Output the (X, Y) coordinate of the center of the cell containing the given text.  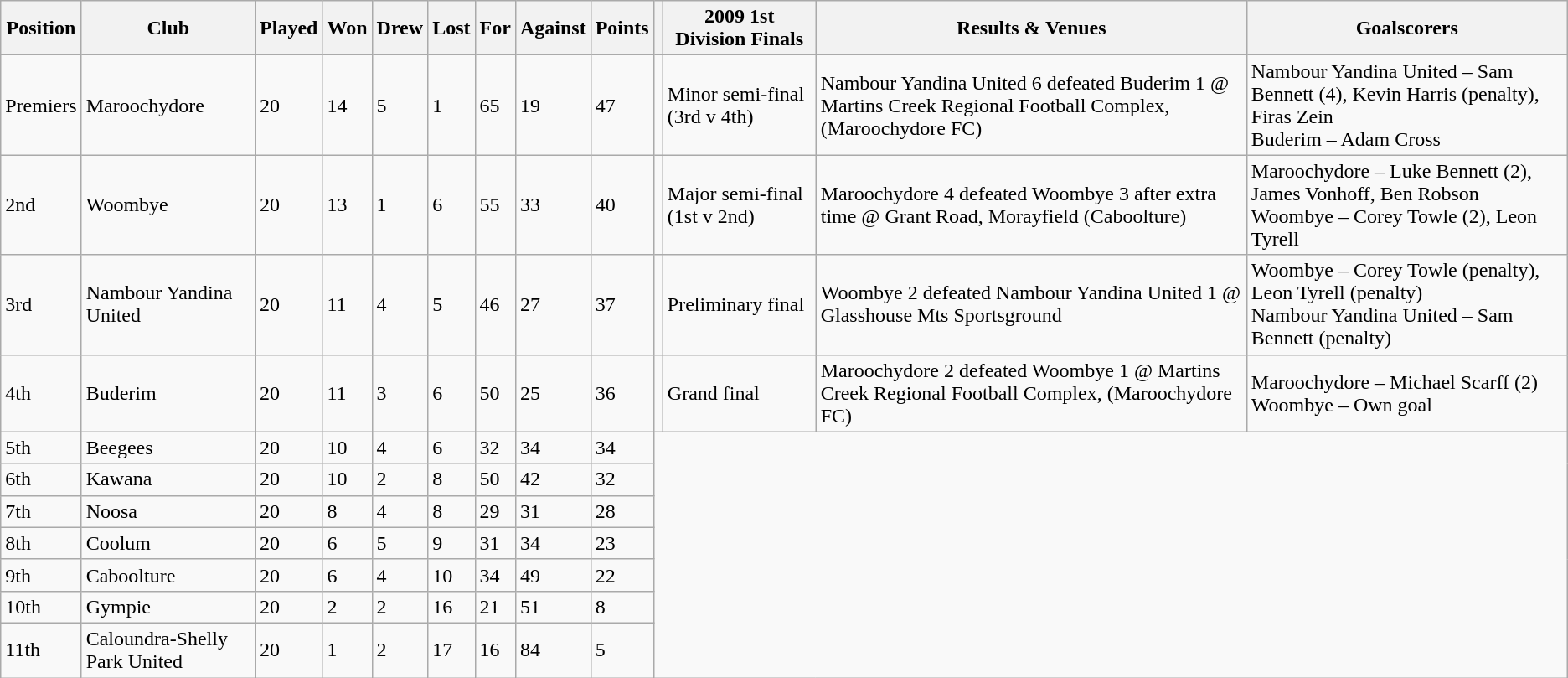
14 (347, 106)
Nambour Yandina United 6 defeated Buderim 1 @ Martins Creek Regional Football Complex, (Maroochydore FC) (1031, 106)
46 (495, 305)
7th (41, 511)
10th (41, 607)
Maroochydore (168, 106)
22 (622, 575)
40 (622, 204)
55 (495, 204)
3 (400, 393)
Minor semi-final (3rd v 4th) (739, 106)
Nambour Yandina United – Sam Bennett (4), Kevin Harris (penalty), Firas ZeinBuderim – Adam Cross (1407, 106)
Noosa (168, 511)
Results & Venues (1031, 28)
4th (41, 393)
49 (553, 575)
2nd (41, 204)
25 (553, 393)
Caboolture (168, 575)
Buderim (168, 393)
51 (553, 607)
28 (622, 511)
29 (495, 511)
47 (622, 106)
65 (495, 106)
Drew (400, 28)
6th (41, 479)
2009 1st Division Finals (739, 28)
21 (495, 607)
Caloundra-Shelly Park United (168, 650)
Club (168, 28)
3rd (41, 305)
Grand final (739, 393)
Nambour Yandina United (168, 305)
Played (289, 28)
Goalscorers (1407, 28)
Woombye (168, 204)
For (495, 28)
Premiers (41, 106)
Kawana (168, 479)
5th (41, 448)
8th (41, 543)
Position (41, 28)
Preliminary final (739, 305)
Maroochydore – Luke Bennett (2), James Vonhoff, Ben RobsonWoombye – Corey Towle (2), Leon Tyrell (1407, 204)
23 (622, 543)
33 (553, 204)
Major semi-final (1st v 2nd) (739, 204)
37 (622, 305)
Maroochydore 4 defeated Woombye 3 after extra time @ Grant Road, Morayfield (Caboolture) (1031, 204)
Maroochydore 2 defeated Woombye 1 @ Martins Creek Regional Football Complex, (Maroochydore FC) (1031, 393)
Woombye – Corey Towle (penalty), Leon Tyrell (penalty)Nambour Yandina United – Sam Bennett (penalty) (1407, 305)
13 (347, 204)
Won (347, 28)
27 (553, 305)
17 (451, 650)
42 (553, 479)
9 (451, 543)
Against (553, 28)
36 (622, 393)
Gympie (168, 607)
Beegees (168, 448)
9th (41, 575)
19 (553, 106)
11th (41, 650)
Coolum (168, 543)
Woombye 2 defeated Nambour Yandina United 1 @ Glasshouse Mts Sportsground (1031, 305)
Lost (451, 28)
Maroochydore – Michael Scarff (2)Woombye – Own goal (1407, 393)
84 (553, 650)
Points (622, 28)
